Detect which cell encompasses the target text, then output its (X, Y) center coordinate. 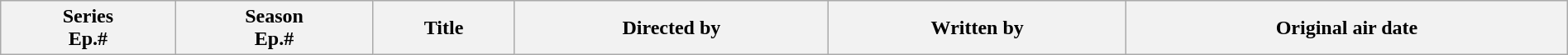
SeasonEp.# (275, 28)
Original air date (1347, 28)
Title (443, 28)
Directed by (672, 28)
Written by (978, 28)
SeriesEp.# (88, 28)
